Pinpoint the cell where the given text exists, returning its (X, Y) midpoint coordinate. 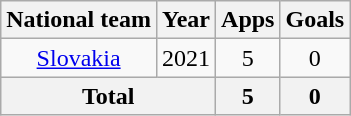
Apps (248, 20)
Goals (315, 20)
National team (79, 20)
Year (186, 20)
2021 (186, 58)
Slovakia (79, 58)
Total (108, 96)
